Scan for the cell matching the given text and deliver its [X, Y] coordinate at center. 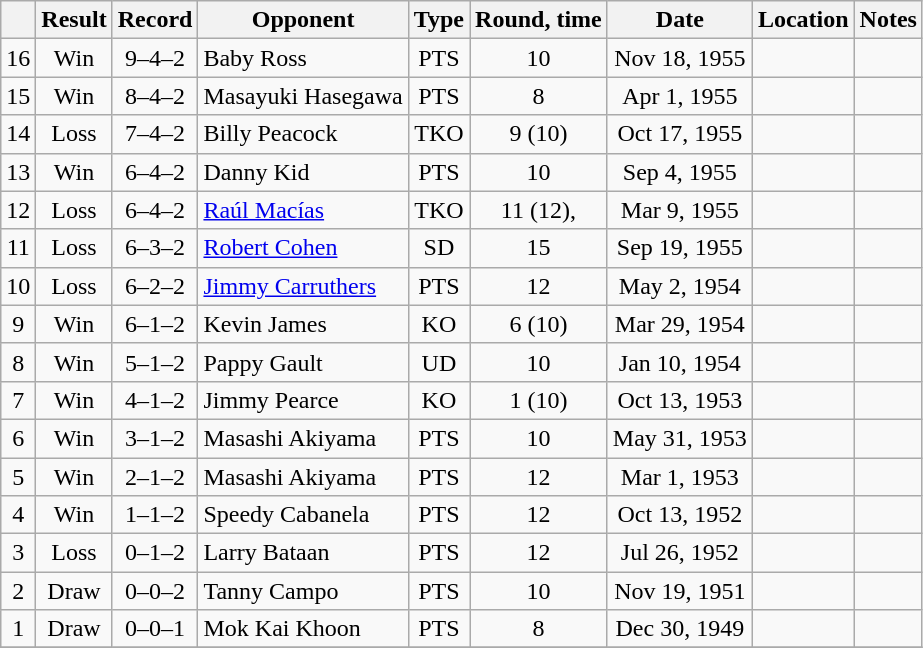
1 (10) [539, 400]
Mar 1, 1953 [680, 477]
Masayuki Hasegawa [303, 96]
1–1–2 [155, 515]
Record [155, 20]
May 31, 1953 [680, 438]
Sep 19, 1955 [680, 248]
UD [438, 362]
6–2–2 [155, 286]
May 2, 1954 [680, 286]
Notes [888, 20]
Jimmy Pearce [303, 400]
Oct 13, 1952 [680, 515]
13 [18, 172]
14 [18, 134]
11 [18, 248]
4–1–2 [155, 400]
0–1–2 [155, 553]
3–1–2 [155, 438]
6–3–2 [155, 248]
Billy Peacock [303, 134]
6 (10) [539, 324]
6 [18, 438]
Nov 19, 1951 [680, 591]
Danny Kid [303, 172]
Sep 4, 1955 [680, 172]
2 [18, 591]
8–4–2 [155, 96]
Speedy Cabanela [303, 515]
Kevin James [303, 324]
Mar 9, 1955 [680, 210]
Robert Cohen [303, 248]
Type [438, 20]
Jul 26, 1952 [680, 553]
Jan 10, 1954 [680, 362]
Nov 18, 1955 [680, 58]
Dec 30, 1949 [680, 629]
Oct 17, 1955 [680, 134]
Mok Kai Khoon [303, 629]
6–1–2 [155, 324]
7–4–2 [155, 134]
SD [438, 248]
Raúl Macías [303, 210]
Jimmy Carruthers [303, 286]
5 [18, 477]
4 [18, 515]
Date [680, 20]
Location [803, 20]
0–0–2 [155, 591]
Larry Bataan [303, 553]
1 [18, 629]
2–1–2 [155, 477]
0–0–1 [155, 629]
Apr 1, 1955 [680, 96]
9 (10) [539, 134]
Tanny Campo [303, 591]
Pappy Gault [303, 362]
11 (12), [539, 210]
3 [18, 553]
Baby Ross [303, 58]
5–1–2 [155, 362]
Result [74, 20]
Oct 13, 1953 [680, 400]
16 [18, 58]
Opponent [303, 20]
9–4–2 [155, 58]
Mar 29, 1954 [680, 324]
Round, time [539, 20]
7 [18, 400]
9 [18, 324]
